Return the [x, y] coordinate for the center point of the cell that contains the specified text.  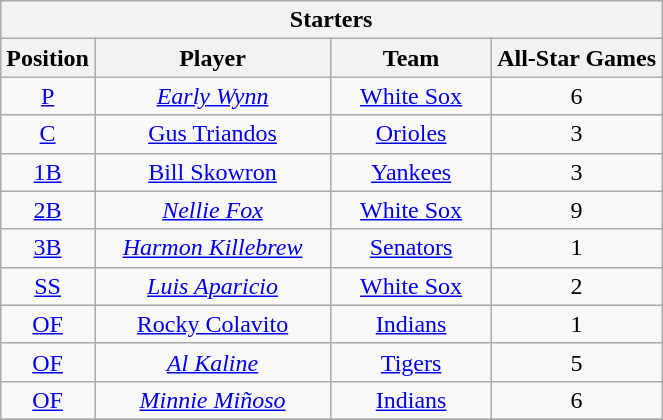
Tigers [412, 362]
Harmon Killebrew [212, 248]
Luis Aparicio [212, 286]
Orioles [412, 134]
Early Wynn [212, 96]
5 [577, 362]
P [48, 96]
Nellie Fox [212, 210]
Player [212, 58]
All-Star Games [577, 58]
3B [48, 248]
9 [577, 210]
Yankees [412, 172]
Position [48, 58]
Gus Triandos [212, 134]
C [48, 134]
Minnie Miñoso [212, 400]
Senators [412, 248]
Rocky Colavito [212, 324]
Starters [332, 20]
2 [577, 286]
1B [48, 172]
Team [412, 58]
2B [48, 210]
Bill Skowron [212, 172]
SS [48, 286]
Al Kaline [212, 362]
